Output the [x, y] coordinate of the center of the cell containing the given text.  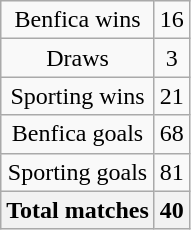
Draws [78, 58]
68 [172, 134]
81 [172, 172]
Benfica wins [78, 20]
Total matches [78, 210]
3 [172, 58]
Sporting goals [78, 172]
40 [172, 210]
16 [172, 20]
Sporting wins [78, 96]
Benfica goals [78, 134]
21 [172, 96]
